Output the [x, y] coordinate of the center of the cell containing the given text.  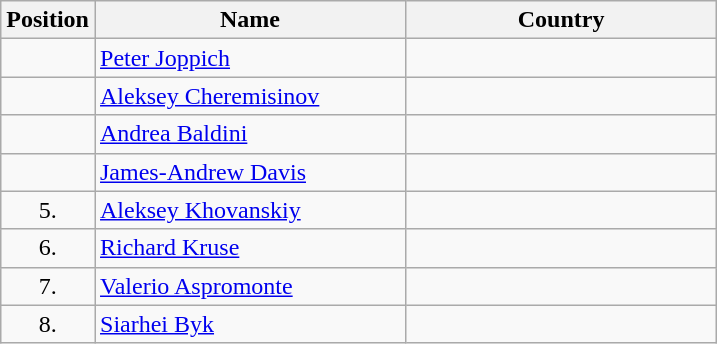
Name [250, 20]
James-Andrew Davis [250, 172]
7. [48, 286]
Position [48, 20]
Aleksey Cheremisinov [250, 96]
Andrea Baldini [250, 134]
5. [48, 210]
Richard Kruse [250, 248]
Valerio Aspromonte [250, 286]
6. [48, 248]
8. [48, 324]
Peter Joppich [250, 58]
Siarhei Byk [250, 324]
Aleksey Khovanskiy [250, 210]
Country [562, 20]
